Identify which cell holds the provided text, then report its (x, y) central coordinate. 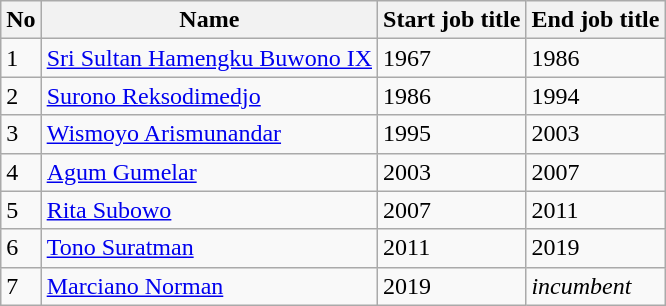
Name (209, 20)
Sri Sultan Hamengku Buwono IX (209, 58)
Marciano Norman (209, 286)
No (21, 20)
Wismoyo Arismunandar (209, 134)
1 (21, 58)
Surono Reksodimedjo (209, 96)
Agum Gumelar (209, 172)
1995 (452, 134)
5 (21, 210)
3 (21, 134)
1967 (452, 58)
1994 (596, 96)
2 (21, 96)
Start job title (452, 20)
Tono Suratman (209, 248)
Rita Subowo (209, 210)
6 (21, 248)
incumbent (596, 286)
7 (21, 286)
End job title (596, 20)
4 (21, 172)
